From the cell containing the given text, extract its center point as (x, y) coordinate. 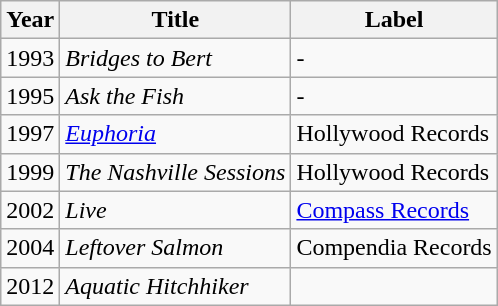
Leftover Salmon (176, 248)
The Nashville Sessions (176, 172)
Label (394, 20)
Bridges to Bert (176, 58)
1999 (30, 172)
1993 (30, 58)
Live (176, 210)
Ask the Fish (176, 96)
Aquatic Hitchhiker (176, 286)
2012 (30, 286)
2004 (30, 248)
Euphoria (176, 134)
2002 (30, 210)
Title (176, 20)
1997 (30, 134)
Compendia Records (394, 248)
Compass Records (394, 210)
Year (30, 20)
1995 (30, 96)
